Find where the given text appears and provide that cell's center as [X, Y] coordinate. 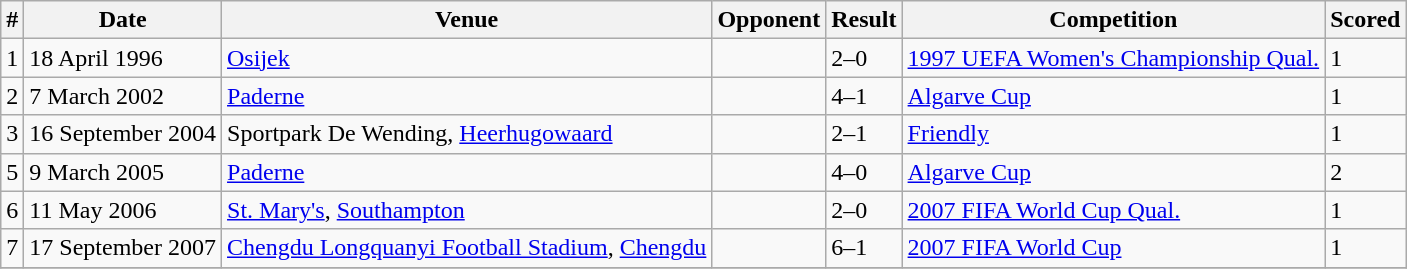
2007 FIFA World Cup Qual. [1114, 210]
11 May 2006 [123, 210]
4–0 [864, 172]
7 March 2002 [123, 96]
Sportpark De Wending, Heerhugowaard [467, 134]
1997 UEFA Women's Championship Qual. [1114, 58]
Friendly [1114, 134]
Scored [1366, 20]
3 [12, 134]
Osijek [467, 58]
Chengdu Longquanyi Football Stadium, Chengdu [467, 248]
2007 FIFA World Cup [1114, 248]
6–1 [864, 248]
# [12, 20]
16 September 2004 [123, 134]
6 [12, 210]
St. Mary's, Southampton [467, 210]
Competition [1114, 20]
17 September 2007 [123, 248]
Venue [467, 20]
4–1 [864, 96]
9 March 2005 [123, 172]
5 [12, 172]
Date [123, 20]
2–1 [864, 134]
Result [864, 20]
7 [12, 248]
Opponent [769, 20]
18 April 1996 [123, 58]
